Extract the [x, y] coordinate from the center of the cell holding the provided text.  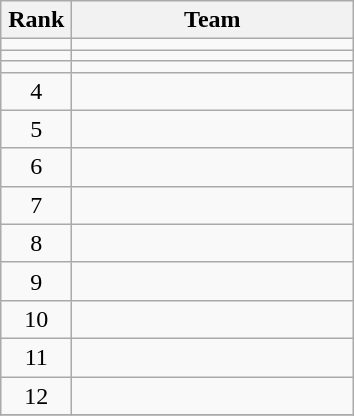
8 [36, 243]
6 [36, 167]
4 [36, 91]
10 [36, 319]
7 [36, 205]
12 [36, 395]
Team [212, 20]
5 [36, 129]
9 [36, 281]
11 [36, 357]
Rank [36, 20]
